Extract the [x, y] coordinate from the center of the cell holding the provided text.  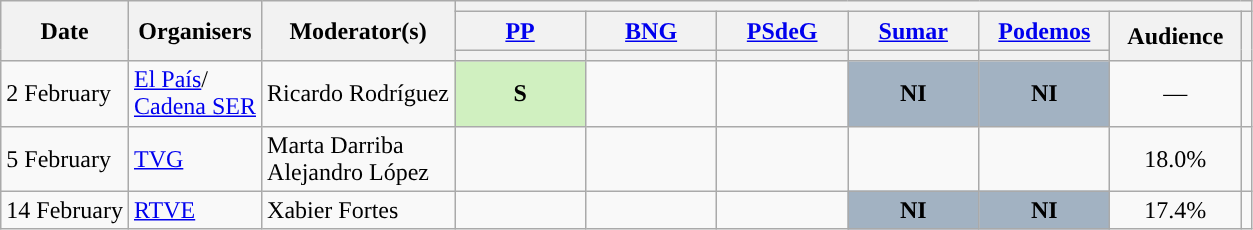
5 February [65, 158]
Date [65, 31]
Moderator(s) [358, 31]
RTVE [194, 210]
S [520, 94]
El País/Cadena SER [194, 94]
2 February [65, 94]
PSdeG [782, 31]
Audience [1176, 36]
17.4% [1176, 210]
Sumar [914, 31]
Marta DarribaAlejandro López [358, 158]
PP [520, 31]
— [1176, 94]
18.0% [1176, 158]
Organisers [194, 31]
BNG [652, 31]
Xabier Fortes [358, 210]
14 February [65, 210]
Podemos [1044, 31]
TVG [194, 158]
Ricardo Rodríguez [358, 94]
